Pinpoint the cell where the given text exists, returning its (X, Y) midpoint coordinate. 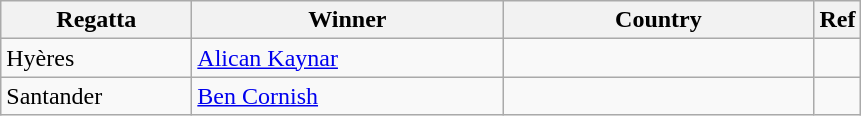
Hyères (96, 58)
Alican Kaynar (348, 58)
Country (658, 20)
Santander (96, 96)
Ben Cornish (348, 96)
Ref (838, 20)
Regatta (96, 20)
Winner (348, 20)
